Identify which cell holds the provided text, then report its [x, y] central coordinate. 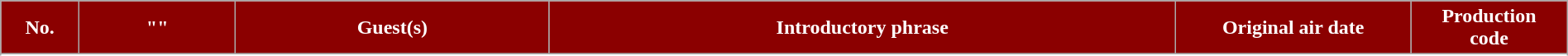
Guest(s) [392, 28]
Production code [1489, 28]
Introductory phrase [863, 28]
No. [40, 28]
"" [157, 28]
Original air date [1293, 28]
